Pinpoint the cell where the given text exists, returning its [x, y] midpoint coordinate. 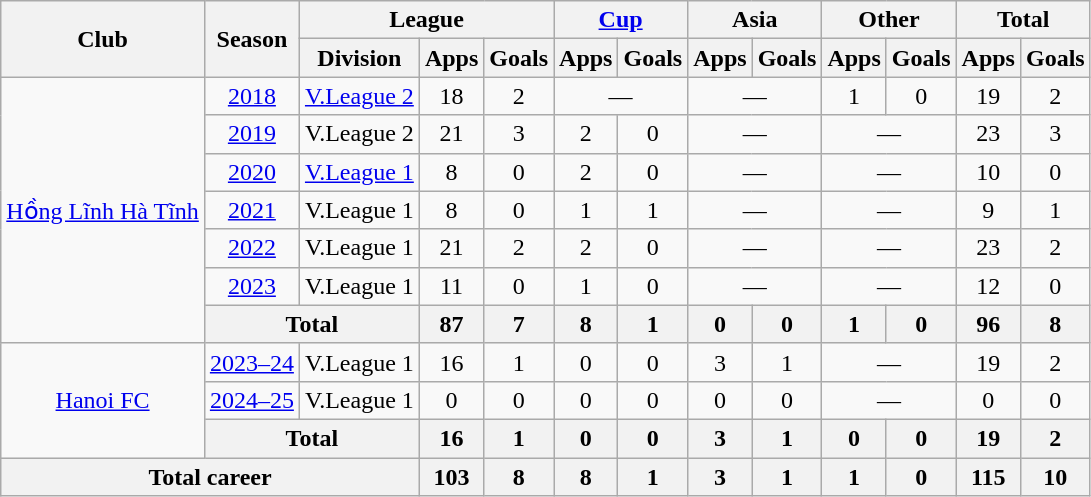
2019 [252, 134]
League [426, 20]
Asia [755, 20]
Club [103, 39]
2020 [252, 172]
115 [988, 477]
2018 [252, 96]
7 [519, 324]
2022 [252, 248]
Season [252, 39]
2021 [252, 210]
96 [988, 324]
9 [988, 210]
18 [451, 96]
Hồng Lĩnh Hà Tĩnh [103, 210]
Other [889, 20]
11 [451, 286]
Total career [210, 477]
2024–25 [252, 400]
103 [451, 477]
2023–24 [252, 362]
Cup [621, 20]
Hanoi FC [103, 400]
Division [359, 58]
2023 [252, 286]
12 [988, 286]
87 [451, 324]
